Scan for the cell matching the given text and deliver its (X, Y) coordinate at center. 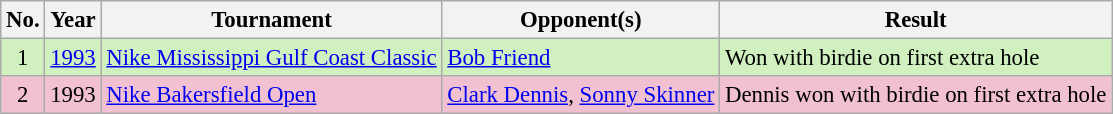
Result (916, 20)
Nike Mississippi Gulf Coast Classic (272, 58)
Year (73, 20)
Bob Friend (581, 58)
Clark Dennis, Sonny Skinner (581, 95)
Won with birdie on first extra hole (916, 58)
Dennis won with birdie on first extra hole (916, 95)
Opponent(s) (581, 20)
Tournament (272, 20)
Nike Bakersfield Open (272, 95)
2 (23, 95)
1 (23, 58)
No. (23, 20)
